Output the (X, Y) coordinate of the center of the cell containing the given text.  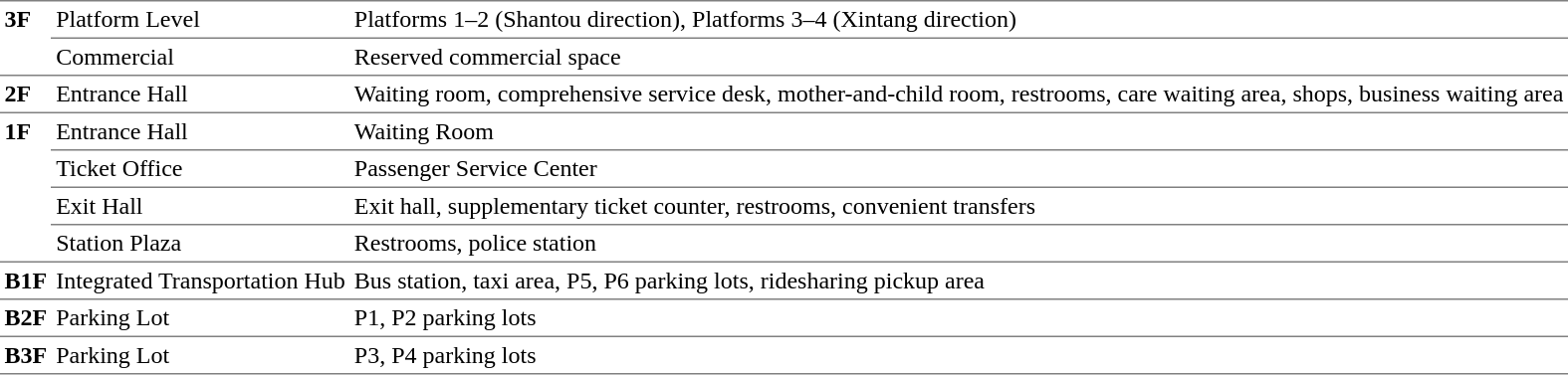
Waiting room, comprehensive service desk, mother-and-child room, restrooms, care waiting area, shops, business waiting area (959, 94)
Restrooms, police station (959, 244)
Waiting Room (959, 132)
B2F (26, 319)
Bus station, taxi area, P5, P6 parking lots, ridesharing pickup area (959, 281)
3F (26, 38)
B3F (26, 356)
Passenger Service Center (959, 170)
1F (26, 188)
Exit Hall (201, 207)
2F (26, 94)
Ticket Office (201, 170)
Station Plaza (201, 244)
Reserved commercial space (959, 58)
Exit hall, supplementary ticket counter, restrooms, convenient transfers (959, 207)
P1, P2 parking lots (959, 319)
Integrated Transportation Hub (201, 281)
Platform Level (201, 20)
Platforms 1–2 (Shantou direction), Platforms 3–4 (Xintang direction) (959, 20)
P3, P4 parking lots (959, 356)
Commercial (201, 58)
B1F (26, 281)
